From the cell containing the given text, extract its center point as (x, y) coordinate. 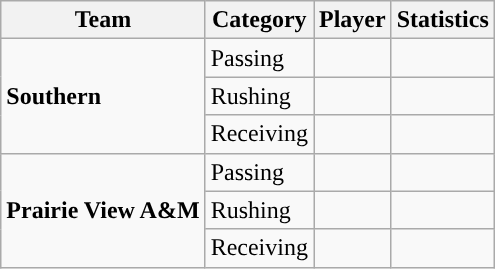
Player (353, 20)
Category (259, 20)
Southern (103, 96)
Team (103, 20)
Prairie View A&M (103, 210)
Statistics (442, 20)
